Capture the cell that displays the provided text and extract its (X, Y) central coordinate. 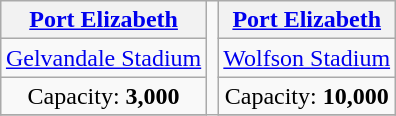
Capacity: 10,000 (307, 96)
Capacity: 3,000 (103, 96)
Gelvandale Stadium (103, 58)
Wolfson Stadium (307, 58)
